Locate the cell with the specified text and output its [X, Y] center coordinate. 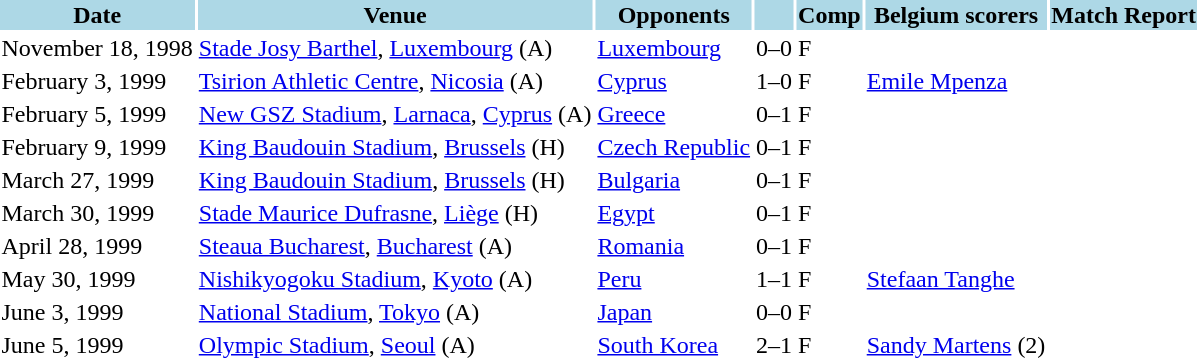
Date [97, 15]
Bulgaria [674, 180]
Belgium scorers [956, 15]
Stefaan Tanghe [956, 279]
Opponents [674, 15]
Nishikyogoku Stadium, Kyoto (A) [395, 279]
Steaua Bucharest, Bucharest (A) [395, 246]
March 27, 1999 [97, 180]
Japan [674, 312]
June 3, 1999 [97, 312]
Cyprus [674, 81]
February 5, 1999 [97, 114]
April 28, 1999 [97, 246]
Egypt [674, 213]
Emile Mpenza [956, 81]
New GSZ Stadium, Larnaca, Cyprus (A) [395, 114]
1–1 [774, 279]
May 30, 1999 [97, 279]
February 9, 1999 [97, 147]
Romania [674, 246]
Venue [395, 15]
February 3, 1999 [97, 81]
1–0 [774, 81]
National Stadium, Tokyo (A) [395, 312]
Stade Josy Barthel, Luxembourg (A) [395, 48]
Tsirion Athletic Centre, Nicosia (A) [395, 81]
Luxembourg [674, 48]
November 18, 1998 [97, 48]
Czech Republic [674, 147]
Peru [674, 279]
Stade Maurice Dufrasne, Liège (H) [395, 213]
Comp [830, 15]
Greece [674, 114]
March 30, 1999 [97, 213]
